Detect which cell encompasses the target text, then output its [X, Y] center coordinate. 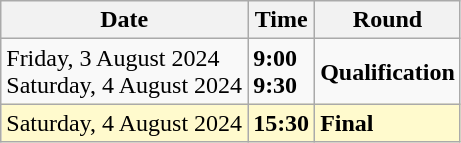
9:009:30 [282, 72]
Final [388, 123]
15:30 [282, 123]
Time [282, 20]
Friday, 3 August 2024Saturday, 4 August 2024 [124, 72]
Qualification [388, 72]
Round [388, 20]
Date [124, 20]
Saturday, 4 August 2024 [124, 123]
